Find where the given text appears and provide that cell's center as [X, Y] coordinate. 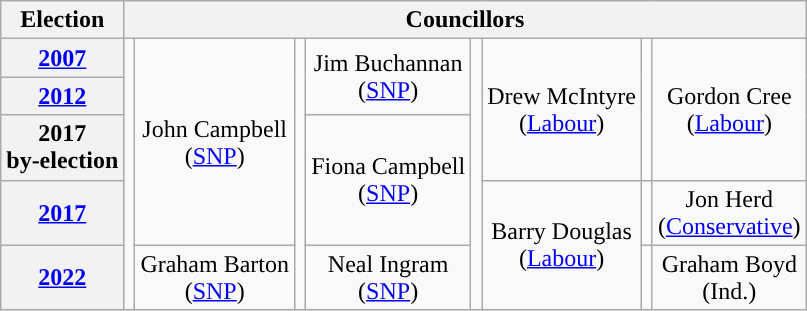
Neal Ingram(SNP) [388, 278]
Councillors [465, 20]
2017by-election [62, 148]
Election [62, 20]
2022 [62, 278]
Gordon Cree(Labour) [729, 110]
2012 [62, 96]
Graham Barton(SNP) [215, 278]
2017 [62, 212]
Jim Buchannan(SNP) [388, 77]
Drew McIntyre(Labour) [562, 110]
John Campbell(SNP) [215, 142]
Fiona Campbell(SNP) [388, 180]
Graham Boyd(Ind.) [729, 278]
Jon Herd(Conservative) [729, 212]
Barry Douglas(Labour) [562, 245]
2007 [62, 58]
